Find where the given text appears and provide that cell's center as (x, y) coordinate. 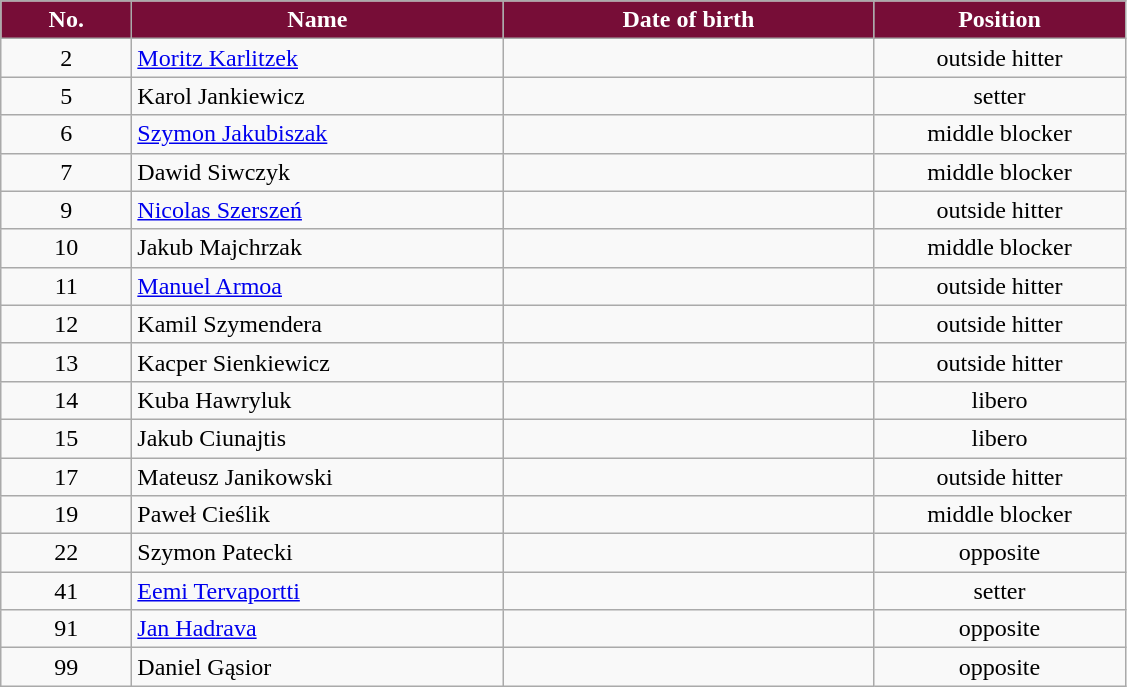
Moritz Karlitzek (318, 58)
Kamil Szymendera (318, 324)
Dawid Siwczyk (318, 172)
Daniel Gąsior (318, 667)
17 (66, 477)
41 (66, 591)
Name (318, 20)
14 (66, 400)
Szymon Patecki (318, 553)
Kuba Hawryluk (318, 400)
91 (66, 629)
9 (66, 210)
22 (66, 553)
15 (66, 438)
10 (66, 248)
Szymon Jakubiszak (318, 134)
Manuel Armoa (318, 286)
Date of birth (688, 20)
6 (66, 134)
Jan Hadrava (318, 629)
Position (1000, 20)
5 (66, 96)
Paweł Cieślik (318, 515)
No. (66, 20)
Kacper Sienkiewicz (318, 362)
13 (66, 362)
Jakub Majchrzak (318, 248)
12 (66, 324)
7 (66, 172)
99 (66, 667)
19 (66, 515)
2 (66, 58)
Karol Jankiewicz (318, 96)
11 (66, 286)
Nicolas Szerszeń (318, 210)
Eemi Tervaportti (318, 591)
Mateusz Janikowski (318, 477)
Jakub Ciunajtis (318, 438)
